Pinpoint the cell where the given text exists, returning its (X, Y) midpoint coordinate. 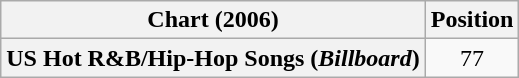
US Hot R&B/Hip-Hop Songs (Billboard) (213, 58)
Position (472, 20)
Chart (2006) (213, 20)
77 (472, 58)
